Scan for the cell matching the given text and deliver its [x, y] coordinate at center. 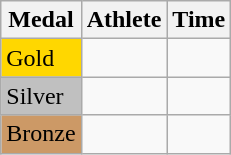
Medal [41, 20]
Gold [41, 58]
Time [199, 20]
Silver [41, 96]
Athlete [124, 20]
Bronze [41, 134]
